Return the (X, Y) coordinate for the center point of the cell that contains the specified text.  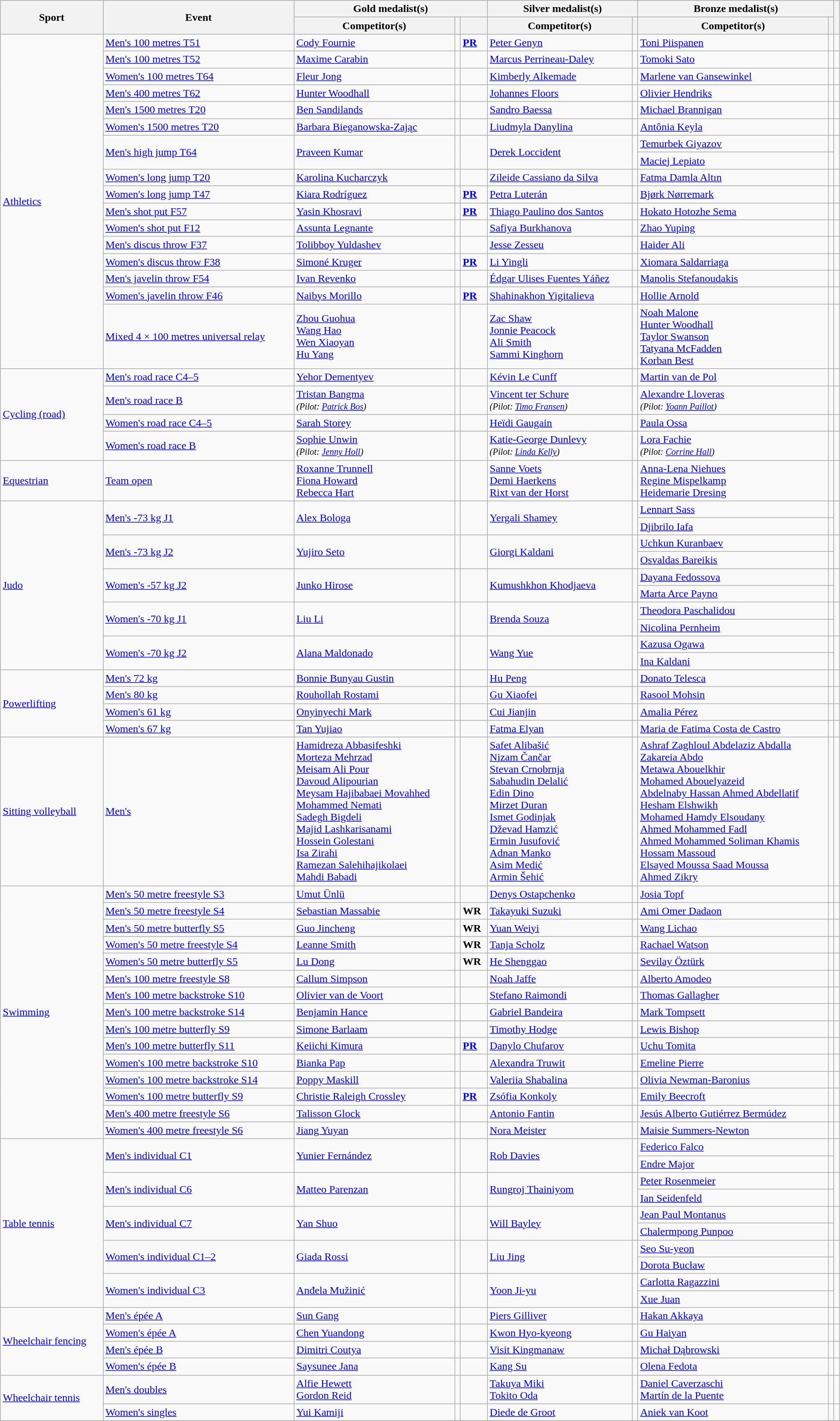
Women's 100 metre backstroke S14 (198, 1080)
Simoné Kruger (375, 262)
Men's individual C6 (198, 1189)
Stefano Raimondi (560, 995)
Men's discus throw F37 (198, 245)
Federico Falco (733, 1147)
Jiang Yuyan (375, 1130)
Heïdi Gaugain (560, 423)
Xue Juan (733, 1299)
Men's 100 metre backstroke S10 (198, 995)
Liudmyla Danylina (560, 127)
Event (198, 17)
Karolina Kucharczyk (375, 177)
Emeline Pierre (733, 1063)
Liu Li (375, 619)
Diede de Groot (560, 1412)
Jean Paul Montanus (733, 1214)
Wang Lichao (733, 928)
Osvaldas Bareikis (733, 560)
Cui Jianjin (560, 712)
Kazusa Ogawa (733, 644)
Bianka Pap (375, 1063)
Kiara Rodríguez (375, 194)
Men's high jump T64 (198, 152)
Women's individual C3 (198, 1291)
Sebastian Massabie (375, 911)
Michael Brannigan (733, 110)
Peter Genyn (560, 43)
Powerlifting (52, 703)
Nicolina Pernheim (733, 628)
Women's 400 metre freestyle S6 (198, 1130)
Men's javelin throw F54 (198, 279)
Yoon Ji-yu (560, 1291)
Men's -73 kg J2 (198, 551)
Liu Jing (560, 1257)
Women's 50 metre butterfly S5 (198, 961)
Anđela Mužinić (375, 1291)
Men's 50 metre freestyle S4 (198, 911)
Junko Hirose (375, 585)
Women's 50 metre freestyle S4 (198, 945)
Onyinyechi Mark (375, 712)
Women's -70 kg J1 (198, 619)
Sanne VoetsDemi HaerkensRixt van der Horst (560, 480)
Rungroj Thainiyom (560, 1189)
Josia Topf (733, 894)
Lu Dong (375, 961)
Callum Simpson (375, 978)
Marta Arce Payno (733, 594)
Simone Barlaam (375, 1029)
Olivier van de Voort (375, 995)
Mixed 4 × 100 metres universal relay (198, 336)
Women's 100 metre butterfly S9 (198, 1097)
Women's 1500 metres T20 (198, 127)
Uchu Tomita (733, 1046)
Roxanne TrunnellFiona HowardRebecca Hart (375, 480)
Women's 100 metre backstroke S10 (198, 1063)
Aniek van Koot (733, 1412)
Rouhollah Rostami (375, 695)
Martin van de Pol (733, 377)
Ben Sandilands (375, 110)
Sun Gang (375, 1316)
Nora Meister (560, 1130)
Olivia Newman-Baronius (733, 1080)
Zsófia Konkoly (560, 1097)
Mark Tompsett (733, 1012)
Dorota Bucław (733, 1265)
Dimitri Coutya (375, 1350)
Haider Ali (733, 245)
Manolis Stefanoudakis (733, 279)
Men's 50 metre butterfly S5 (198, 928)
Derek Loccident (560, 152)
Women's 67 kg (198, 729)
Women's long jump T20 (198, 177)
Rasool Mohsin (733, 695)
Tan Yujiao (375, 729)
Men's shot put F57 (198, 211)
Men's -73 kg J1 (198, 518)
Thomas Gallagher (733, 995)
Men's épée B (198, 1350)
Giada Rossi (375, 1257)
Jesús Alberto Gutiérrez Bermúdez (733, 1113)
Sophie Unwin(Pilot: Jenny Holl) (375, 446)
Men's 100 metres T52 (198, 59)
Lennart Sass (733, 509)
Benjamin Hance (375, 1012)
Danylo Chufarov (560, 1046)
He Shenggao (560, 961)
Cody Fournie (375, 43)
Marlene van Gansewinkel (733, 76)
Matteo Parenzan (375, 1189)
Vincent ter Schure(Pilot: Timo Fransen) (560, 400)
Petra Luterán (560, 194)
Wheelchair tennis (52, 1398)
Kévin Le Cunff (560, 377)
Alex Bologa (375, 518)
Men's (198, 811)
Theodora Paschalidou (733, 611)
Maciej Lepiato (733, 160)
Umut Ünlü (375, 894)
Daniel CaverzaschiMartín de la Puente (733, 1389)
Yuan Weiyi (560, 928)
Lora Fachie(Pilot: Corrine Hall) (733, 446)
Men's 50 metre freestyle S3 (198, 894)
Zileide Cassiano da Silva (560, 177)
Li Yingli (560, 262)
Tomoki Sato (733, 59)
Women's javelin throw F46 (198, 296)
Keiichi Kimura (375, 1046)
Brenda Souza (560, 619)
Men's 100 metre butterfly S11 (198, 1046)
Men's road race C4–5 (198, 377)
Men's 72 kg (198, 678)
Yan Shuo (375, 1223)
Men's 100 metre backstroke S14 (198, 1012)
Saysunee Jana (375, 1366)
Maxime Carabin (375, 59)
Women's 61 kg (198, 712)
Women's -70 kg J2 (198, 653)
Denys Ostapchenko (560, 894)
Yergali Shamey (560, 518)
Ina Kaldani (733, 661)
Judo (52, 585)
Rob Davies (560, 1156)
Johannes Floors (560, 93)
Jesse Zesseu (560, 245)
Temurbek Giyazov (733, 144)
Zhou GuohuaWang HaoWen XiaoyanHu Yang (375, 336)
Men's individual C7 (198, 1223)
Men's 100 metre butterfly S9 (198, 1029)
Men's doubles (198, 1389)
Donato Telesca (733, 678)
Tristan Bangma(Pilot: Patrick Bos) (375, 400)
Fatma Damla Altın (733, 177)
Assunta Legnante (375, 228)
Cycling (road) (52, 414)
Rachael Watson (733, 945)
Gold medalist(s) (391, 9)
Noah Jaffe (560, 978)
Barbara Bieganowska-Zając (375, 127)
Bonnie Bunyau Gustin (375, 678)
Emily Beecroft (733, 1097)
Sport (52, 17)
Olivier Hendriks (733, 93)
Maria de Fatima Costa de Castro (733, 729)
Talisson Glock (375, 1113)
Ami Omer Dadaon (733, 911)
Giorgi Kaldani (560, 551)
Sarah Storey (375, 423)
Men's 100 metres T51 (198, 43)
Maisie Summers-Newton (733, 1130)
Olena Fedota (733, 1366)
Michał Dąbrowski (733, 1350)
Women's individual C1–2 (198, 1257)
Alexandre Lloveras(Pilot: Yoann Paillot) (733, 400)
Hakan Akkaya (733, 1316)
Men's road race B (198, 400)
Paula Ossa (733, 423)
Seo Su-yeon (733, 1249)
Wheelchair fencing (52, 1341)
Zac ShawJonnie PeacockAli SmithSammi Kinghorn (560, 336)
Piers Gilliver (560, 1316)
Ian Seidenfeld (733, 1198)
Fatma Elyan (560, 729)
Kang Su (560, 1366)
Safiya Burkhanova (560, 228)
Antônia Keyla (733, 127)
Valeriia Shabalina (560, 1080)
Uchkun Kuranbaev (733, 543)
Ivan Revenko (375, 279)
Édgar Ulises Fuentes Yáñez (560, 279)
Chen Yuandong (375, 1333)
Athletics (52, 201)
Visit Kingmanaw (560, 1350)
Antonio Fantin (560, 1113)
Women's shot put F12 (198, 228)
Dayana Fedossova (733, 577)
Noah MaloneHunter WoodhallTaylor SwansonTatyana McFaddenKorban Best (733, 336)
Women's -57 kg J2 (198, 585)
Women's long jump T47 (198, 194)
Yehor Dementyev (375, 377)
Gu Xiaofei (560, 695)
Men's 100 metre freestyle S8 (198, 978)
Tanja Scholz (560, 945)
Poppy Maskill (375, 1080)
Equestrian (52, 480)
Team open (198, 480)
Wang Yue (560, 653)
Women's singles (198, 1412)
Yui Kamiji (375, 1412)
Takuya MikiTokito Oda (560, 1389)
Will Bayley (560, 1223)
Women's discus throw F38 (198, 262)
Anna-Lena NiehuesRegine MispelkampHeidemarie Dresing (733, 480)
Silver medalist(s) (563, 9)
Men's 400 metres T62 (198, 93)
Xiomara Saldarriaga (733, 262)
Katie-George Dunlevy(Pilot: Linda Kelly) (560, 446)
Gabriel Bandeira (560, 1012)
Shahinakhon Yigitalieva (560, 296)
Hollie Arnold (733, 296)
Alexandra Truwit (560, 1063)
Table tennis (52, 1223)
Christie Raleigh Crossley (375, 1097)
Sandro Baessa (560, 110)
Praveen Kumar (375, 152)
Thiago Paulino dos Santos (560, 211)
Men's 1500 metres T20 (198, 110)
Swimming (52, 1012)
Timothy Hodge (560, 1029)
Fleur Jong (375, 76)
Women's épée B (198, 1366)
Women's 100 metres T64 (198, 76)
Endre Major (733, 1164)
Marcus Perrineau-Daley (560, 59)
Women's road race B (198, 446)
Naibys Morillo (375, 296)
Alberto Amodeo (733, 978)
Men's 80 kg (198, 695)
Amalia Pérez (733, 712)
Bronze medalist(s) (735, 9)
Men's épée A (198, 1316)
Women's road race C4–5 (198, 423)
Tolibboy Yuldashev (375, 245)
Lewis Bishop (733, 1029)
Sitting volleyball (52, 811)
Alana Maldonado (375, 653)
Kwon Hyo-kyeong (560, 1333)
Guo Jincheng (375, 928)
Kumushkhon Khodjaeva (560, 585)
Men's 400 metre freestyle S6 (198, 1113)
Bjørk Nørremark (733, 194)
Hu Peng (560, 678)
Sevilay Öztürk (733, 961)
Zhao Yuping (733, 228)
Alfie HewettGordon Reid (375, 1389)
Toni Piispanen (733, 43)
Gu Haiyan (733, 1333)
Kimberly Alkemade (560, 76)
Yasin Khosravi (375, 211)
Chalermpong Punpoo (733, 1231)
Djibrilo Iafa (733, 526)
Men's individual C1 (198, 1156)
Hokato Hotozhe Sema (733, 211)
Peter Rosenmeier (733, 1181)
Yujiro Seto (375, 551)
Leanne Smith (375, 945)
Takayuki Suzuki (560, 911)
Carlotta Ragazzini (733, 1282)
Yunier Fernández (375, 1156)
Hunter Woodhall (375, 93)
Women's épée A (198, 1333)
